Capture the cell that displays the provided text and extract its (X, Y) central coordinate. 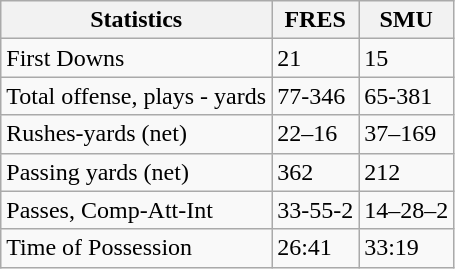
33-55-2 (316, 210)
26:41 (316, 248)
14–28–2 (406, 210)
65-381 (406, 96)
15 (406, 58)
FRES (316, 20)
77-346 (316, 96)
Rushes-yards (net) (136, 134)
Total offense, plays - yards (136, 96)
33:19 (406, 248)
Time of Possession (136, 248)
Statistics (136, 20)
First Downs (136, 58)
Passing yards (net) (136, 172)
362 (316, 172)
SMU (406, 20)
Passes, Comp-Att-Int (136, 210)
212 (406, 172)
37–169 (406, 134)
22–16 (316, 134)
21 (316, 58)
